Pinpoint the cell where the given text exists, returning its [X, Y] midpoint coordinate. 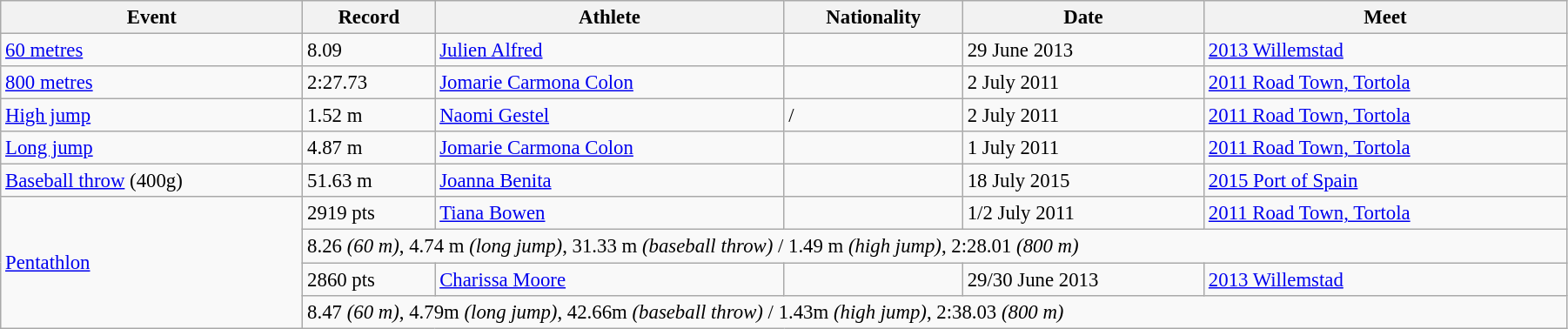
2860 pts [369, 279]
Nationality [874, 17]
Joanna Benita [609, 181]
29/30 June 2013 [1082, 279]
29 June 2013 [1082, 50]
Tiana Bowen [609, 213]
8.26 (60 m), 4.74 m (long jump), 31.33 m (baseball throw) / 1.49 m (high jump), 2:28.01 (800 m) [935, 246]
Date [1082, 17]
Meet [1385, 17]
8.09 [369, 50]
4.87 m [369, 148]
Naomi Gestel [609, 116]
8.47 (60 m), 4.79m (long jump), 42.66m (baseball throw) / 1.43m (high jump), 2:38.03 (800 m) [935, 312]
800 metres [151, 83]
51.63 m [369, 181]
2919 pts [369, 213]
Julien Alfred [609, 50]
2015 Port of Spain [1385, 181]
2:27.73 [369, 83]
1.52 m [369, 116]
Charissa Moore [609, 279]
Long jump [151, 148]
1/2 July 2011 [1082, 213]
Record [369, 17]
/ [874, 116]
Pentathlon [151, 262]
High jump [151, 116]
18 July 2015 [1082, 181]
60 metres [151, 50]
Athlete [609, 17]
Event [151, 17]
1 July 2011 [1082, 148]
Baseball throw (400g) [151, 181]
